Return the [x, y] coordinate for the center point of the cell that contains the specified text.  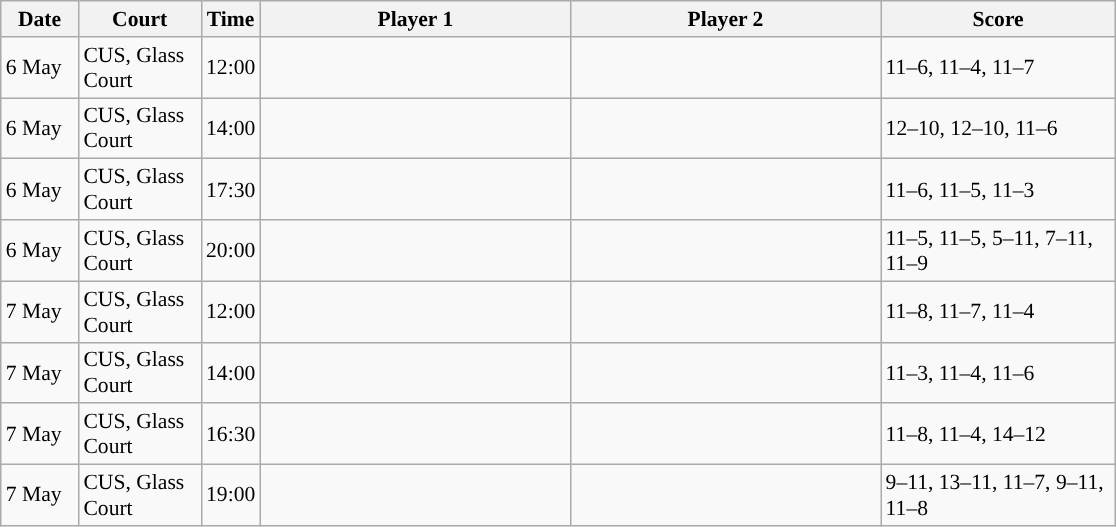
Court [140, 19]
11–6, 11–5, 11–3 [998, 190]
16:30 [230, 434]
11–3, 11–4, 11–6 [998, 372]
12–10, 12–10, 11–6 [998, 128]
Time [230, 19]
9–11, 13–11, 11–7, 9–11, 11–8 [998, 496]
11–5, 11–5, 5–11, 7–11, 11–9 [998, 250]
17:30 [230, 190]
Score [998, 19]
Player 1 [415, 19]
11–8, 11–4, 14–12 [998, 434]
Date [40, 19]
11–8, 11–7, 11–4 [998, 312]
20:00 [230, 250]
Player 2 [725, 19]
11–6, 11–4, 11–7 [998, 68]
19:00 [230, 496]
